Find where the given text appears and provide that cell's center as [X, Y] coordinate. 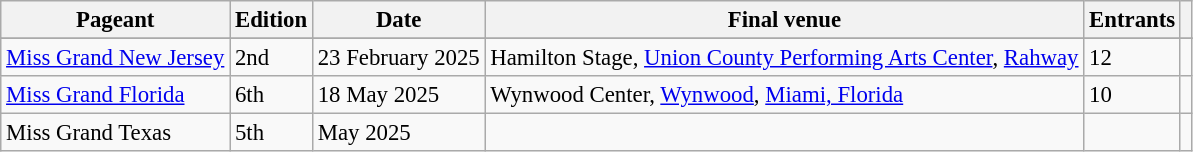
Wynwood Center, Wynwood, Miami, Florida [784, 95]
10 [1132, 95]
Hamilton Stage, Union County Performing Arts Center, Rahway [784, 58]
12 [1132, 58]
Date [398, 20]
Pageant [116, 20]
Miss Grand Texas [116, 133]
23 February 2025 [398, 58]
Edition [272, 20]
5th [272, 133]
18 May 2025 [398, 95]
Miss Grand Florida [116, 95]
May 2025 [398, 133]
6th [272, 95]
2nd [272, 58]
Miss Grand New Jersey [116, 58]
Final venue [784, 20]
Entrants [1132, 20]
